Return [X, Y] of the center of cell containing provided text 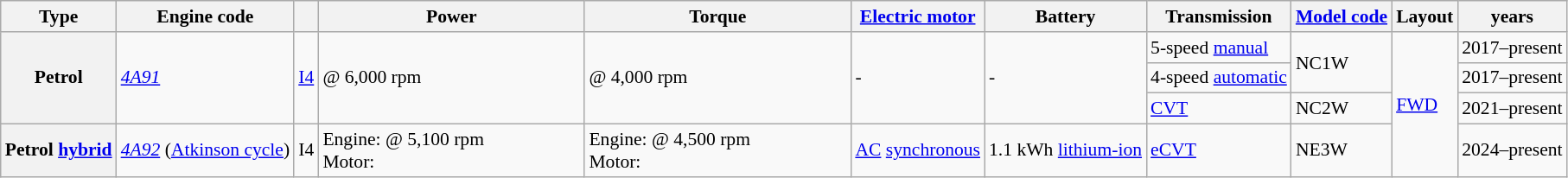
2024–present [1512, 150]
Transmission [1219, 16]
Torque [717, 16]
Engine: @ 5,100 rpmMotor: [451, 150]
4A91 [206, 78]
5-speed manual [1219, 48]
eCVT [1219, 150]
NC1W [1342, 62]
@ 6,000 rpm [451, 78]
Battery [1065, 16]
Electric motor [918, 16]
1.1 kWh lithium-ion [1065, 150]
Engine: @ 4,500 rpmMotor: [717, 150]
Model code [1342, 16]
@ 4,000 rpm [717, 78]
Petrol hybrid [59, 150]
Type [59, 16]
Power [451, 16]
AC synchronous [918, 150]
years [1512, 16]
FWD [1425, 105]
CVT [1219, 109]
NC2W [1342, 109]
4A92 (Atkinson cycle) [206, 150]
4-speed automatic [1219, 78]
2021–present [1512, 109]
Engine code [206, 16]
Layout [1425, 16]
Petrol [59, 78]
NE3W [1342, 150]
